Locate the cell with the specified text and output its (x, y) center coordinate. 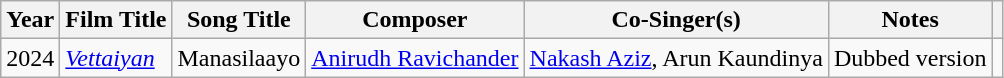
Manasilaayo (239, 58)
Film Title (116, 20)
Anirudh Ravichander (415, 58)
2024 (30, 58)
Composer (415, 20)
Song Title (239, 20)
Notes (910, 20)
Vettaiyan (116, 58)
Co-Singer(s) (676, 20)
Dubbed version (910, 58)
Nakash Aziz, Arun Kaundinya (676, 58)
Year (30, 20)
